Detect which cell encompasses the target text, then output its (x, y) center coordinate. 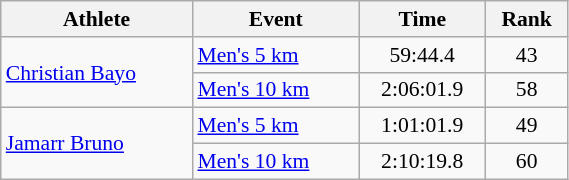
49 (526, 126)
43 (526, 55)
Rank (526, 19)
Athlete (97, 19)
60 (526, 162)
58 (526, 90)
1:01:01.9 (422, 126)
Event (276, 19)
Christian Bayo (97, 72)
Jamarr Bruno (97, 144)
2:10:19.8 (422, 162)
Time (422, 19)
59:44.4 (422, 55)
2:06:01.9 (422, 90)
